Return the [x, y] coordinate for the center point of the cell that contains the specified text.  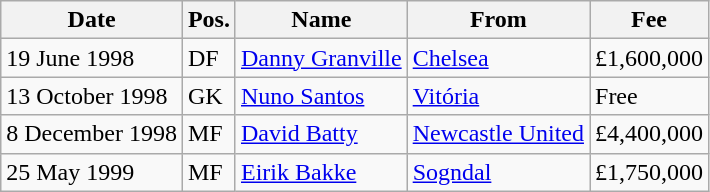
Danny Granville [321, 58]
Nuno Santos [321, 96]
David Batty [321, 134]
Pos. [208, 20]
Chelsea [498, 58]
8 December 1998 [92, 134]
£1,600,000 [650, 58]
£1,750,000 [650, 172]
Free [650, 96]
13 October 1998 [92, 96]
DF [208, 58]
Newcastle United [498, 134]
Vitória [498, 96]
25 May 1999 [92, 172]
Sogndal [498, 172]
19 June 1998 [92, 58]
Fee [650, 20]
GK [208, 96]
£4,400,000 [650, 134]
Name [321, 20]
From [498, 20]
Eirik Bakke [321, 172]
Date [92, 20]
